Search for the cell housing the specified text and yield its (x, y) center coordinate. 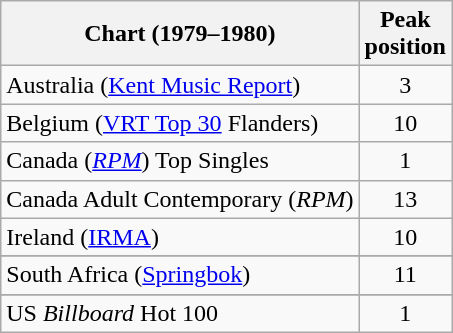
Canada (RPM) Top Singles (180, 161)
Australia (Kent Music Report) (180, 85)
Ireland (IRMA) (180, 237)
US Billboard Hot 100 (180, 313)
Peakposition (405, 34)
Chart (1979–1980) (180, 34)
Canada Adult Contemporary (RPM) (180, 199)
13 (405, 199)
11 (405, 275)
South Africa (Springbok) (180, 275)
3 (405, 85)
Belgium (VRT Top 30 Flanders) (180, 123)
